Locate the cell with the specified text and output its (X, Y) center coordinate. 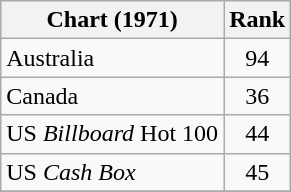
36 (258, 96)
US Cash Box (112, 172)
Canada (112, 96)
44 (258, 134)
Chart (1971) (112, 20)
US Billboard Hot 100 (112, 134)
Rank (258, 20)
Australia (112, 58)
94 (258, 58)
45 (258, 172)
